Capture the cell that displays the provided text and extract its [x, y] central coordinate. 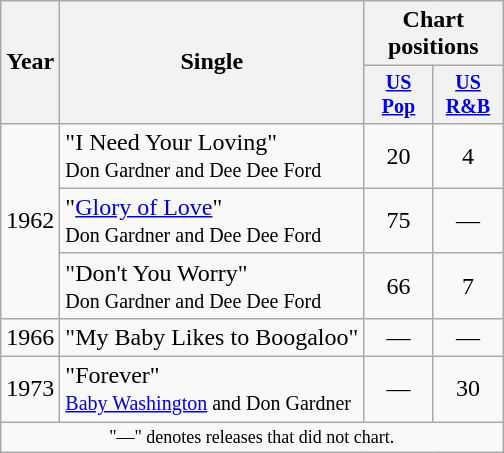
30 [468, 390]
"I Need Your Loving"Don Gardner and Dee Dee Ford [212, 156]
Year [30, 62]
20 [398, 156]
4 [468, 156]
1973 [30, 390]
US R&B [468, 94]
"Glory of Love"Don Gardner and Dee Dee Ford [212, 220]
Single [212, 62]
US Pop [398, 94]
7 [468, 286]
"Don't You Worry"Don Gardner and Dee Dee Ford [212, 286]
66 [398, 286]
Chart positions [434, 34]
1966 [30, 337]
"—" denotes releases that did not chart. [252, 438]
"Forever"Baby Washington and Don Gardner [212, 390]
1962 [30, 220]
"My Baby Likes to Boogaloo" [212, 337]
75 [398, 220]
